For the text-containing cell, return its midpoint in [X, Y] coordinate format. 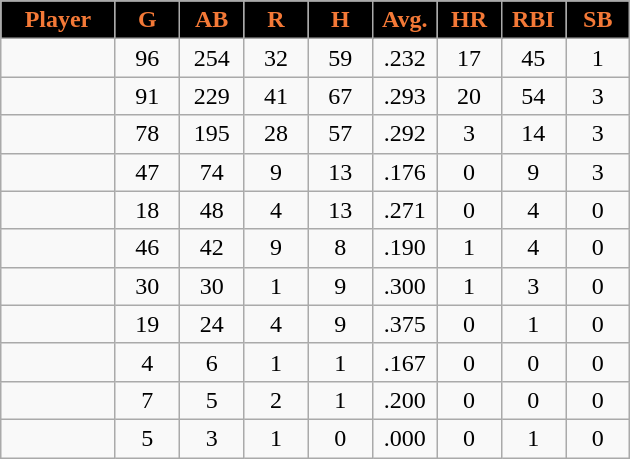
20 [469, 96]
48 [211, 210]
229 [211, 96]
Avg. [404, 20]
AB [211, 20]
14 [533, 134]
.300 [404, 286]
6 [211, 362]
8 [340, 248]
47 [147, 172]
.200 [404, 400]
.293 [404, 96]
.271 [404, 210]
G [147, 20]
Player [58, 20]
HR [469, 20]
57 [340, 134]
.167 [404, 362]
254 [211, 58]
2 [276, 400]
45 [533, 58]
.176 [404, 172]
H [340, 20]
.000 [404, 438]
.292 [404, 134]
R [276, 20]
RBI [533, 20]
SB [598, 20]
7 [147, 400]
195 [211, 134]
24 [211, 324]
74 [211, 172]
46 [147, 248]
96 [147, 58]
41 [276, 96]
.190 [404, 248]
67 [340, 96]
42 [211, 248]
54 [533, 96]
17 [469, 58]
.375 [404, 324]
59 [340, 58]
19 [147, 324]
18 [147, 210]
91 [147, 96]
28 [276, 134]
.232 [404, 58]
32 [276, 58]
78 [147, 134]
